Determine the (x, y) coordinate at the center of the cell enclosing the given text.  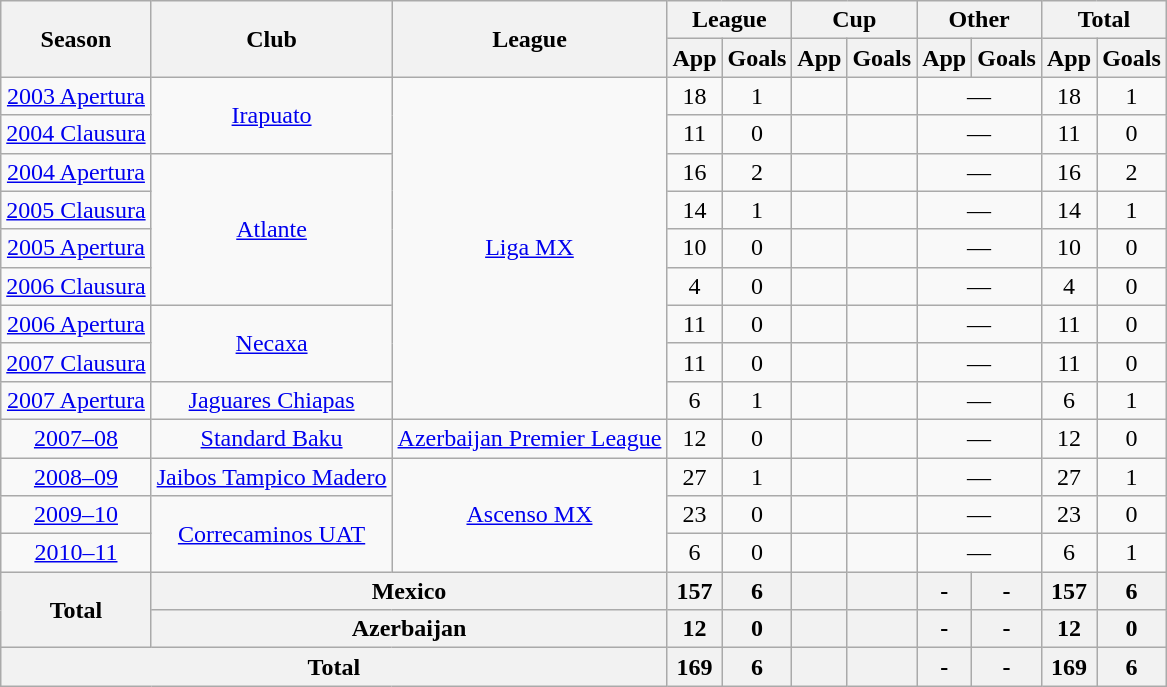
Club (272, 39)
Mexico (409, 591)
Liga MX (530, 248)
2005 Clausura (76, 210)
Jaibos Tampico Madero (272, 477)
2007–08 (76, 438)
2007 Clausura (76, 362)
Standard Baku (272, 438)
2010–11 (76, 553)
Other (980, 20)
Azerbaijan Premier League (530, 438)
Season (76, 39)
Jaguares Chiapas (272, 400)
Azerbaijan (409, 629)
2004 Clausura (76, 134)
2006 Clausura (76, 286)
Cup (854, 20)
2005 Apertura (76, 248)
2008–09 (76, 477)
2003 Apertura (76, 96)
Correcaminos UAT (272, 534)
2009–10 (76, 515)
Irapuato (272, 115)
Atlante (272, 229)
Ascenso MX (530, 515)
Necaxa (272, 343)
2007 Apertura (76, 400)
2004 Apertura (76, 172)
2006 Apertura (76, 324)
